Determine the (x, y) coordinate at the center of the cell enclosing the given text.  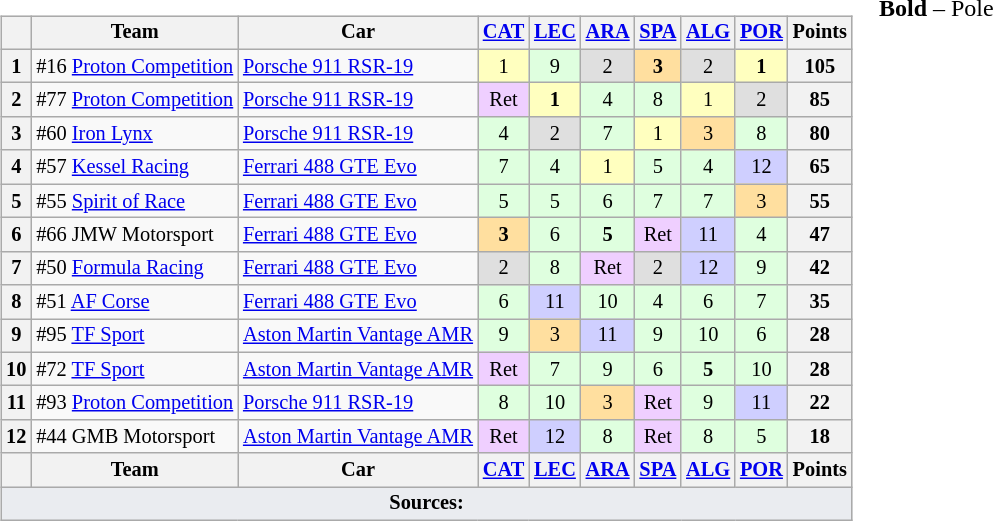
#66 JMW Motorsport (134, 235)
85 (820, 100)
47 (820, 235)
65 (820, 167)
#44 GMB Motorsport (134, 437)
#57 Kessel Racing (134, 167)
#55 Spirit of Race (134, 201)
#16 Proton Competition (134, 66)
80 (820, 134)
42 (820, 268)
18 (820, 437)
#51 AF Corse (134, 302)
#77 Proton Competition (134, 100)
22 (820, 403)
105 (820, 66)
#72 TF Sport (134, 369)
Sources: (426, 504)
35 (820, 302)
#50 Formula Racing (134, 268)
#60 Iron Lynx (134, 134)
55 (820, 201)
#93 Proton Competition (134, 403)
#95 TF Sport (134, 336)
